From the cell containing the given text, extract its center point as [X, Y] coordinate. 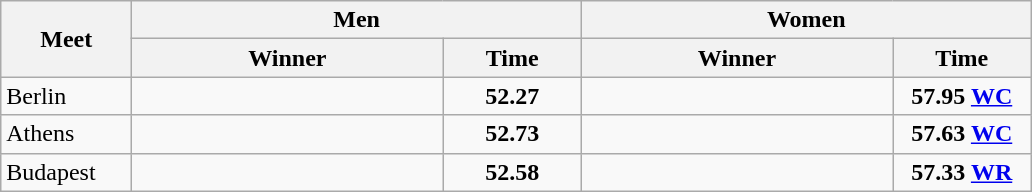
52.58 [512, 172]
57.33 WR [962, 172]
57.63 WC [962, 134]
Athens [66, 134]
Men [357, 20]
57.95 WC [962, 96]
52.27 [512, 96]
Women [806, 20]
52.73 [512, 134]
Berlin [66, 96]
Budapest [66, 172]
Meet [66, 39]
